Identify which cell holds the provided text, then report its (X, Y) central coordinate. 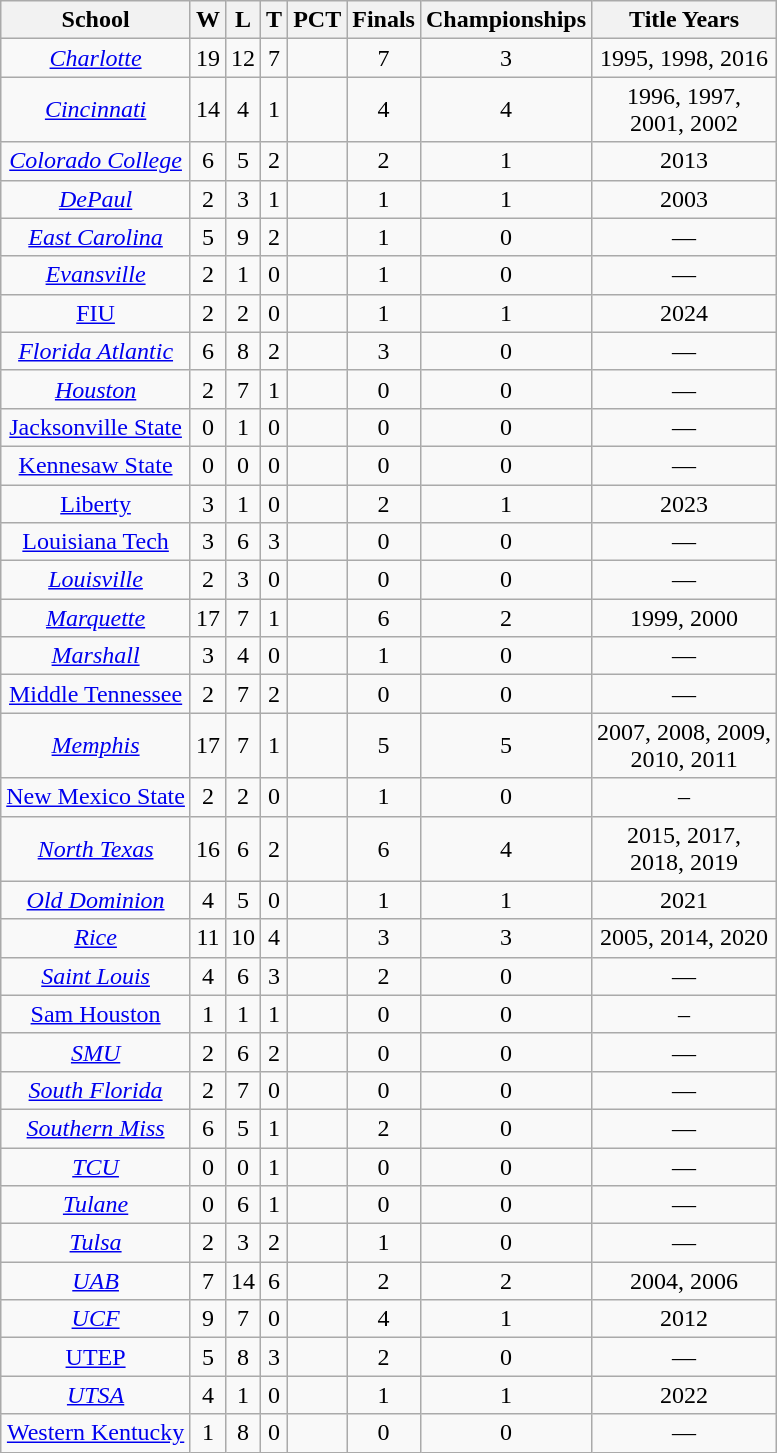
2012 (684, 1319)
Old Dominion (96, 900)
16 (208, 848)
Memphis (96, 746)
Tulsa (96, 1243)
Louisville (96, 580)
Rice (96, 938)
T (274, 20)
Southern Miss (96, 1128)
South Florida (96, 1090)
L (242, 20)
1999, 2000 (684, 618)
UTSA (96, 1395)
UTEP (96, 1357)
FIU (96, 313)
2021 (684, 900)
2022 (684, 1395)
UAB (96, 1281)
2013 (684, 161)
Western Kentucky (96, 1433)
UCF (96, 1319)
Louisiana Tech (96, 542)
11 (208, 938)
2003 (684, 199)
TCU (96, 1167)
Finals (384, 20)
10 (242, 938)
2004, 2006 (684, 1281)
SMU (96, 1052)
North Texas (96, 848)
Marquette (96, 618)
Jacksonville State (96, 427)
Title Years (684, 20)
Tulane (96, 1205)
Liberty (96, 503)
Saint Louis (96, 976)
School (96, 20)
Marshall (96, 656)
PCT (318, 20)
W (208, 20)
19 (208, 58)
DePaul (96, 199)
Cincinnati (96, 110)
Florida Atlantic (96, 351)
1995, 1998, 2016 (684, 58)
Championships (506, 20)
2023 (684, 503)
2015, 2017,2018, 2019 (684, 848)
New Mexico State (96, 797)
Sam Houston (96, 1014)
Charlotte (96, 58)
2007, 2008, 2009,2010, 2011 (684, 746)
1996, 1997,2001, 2002 (684, 110)
12 (242, 58)
Middle Tennessee (96, 694)
East Carolina (96, 237)
Houston (96, 389)
Kennesaw State (96, 465)
2005, 2014, 2020 (684, 938)
Evansville (96, 275)
2024 (684, 313)
Colorado College (96, 161)
